For the text-containing cell, return its midpoint in (x, y) coordinate format. 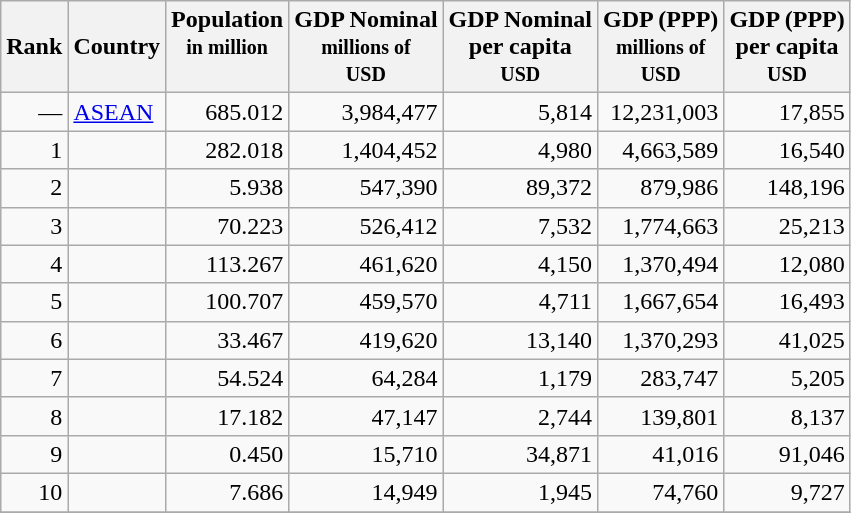
25,213 (787, 226)
1,370,293 (660, 340)
0.450 (228, 454)
5.938 (228, 188)
Populationin million (228, 47)
13,140 (520, 340)
8,137 (787, 416)
1,774,663 (660, 226)
33.467 (228, 340)
100.707 (228, 302)
47,147 (366, 416)
3,984,477 (366, 112)
685.012 (228, 112)
5,205 (787, 378)
2,744 (520, 416)
64,284 (366, 378)
54.524 (228, 378)
5 (34, 302)
1,404,452 (366, 150)
547,390 (366, 188)
91,046 (787, 454)
16,493 (787, 302)
2 (34, 188)
282.018 (228, 150)
9,727 (787, 492)
1,370,494 (660, 264)
74,760 (660, 492)
6 (34, 340)
Country (117, 47)
459,570 (366, 302)
419,620 (366, 340)
879,986 (660, 188)
70.223 (228, 226)
15,710 (366, 454)
9 (34, 454)
12,080 (787, 264)
— (34, 112)
4,711 (520, 302)
16,540 (787, 150)
41,016 (660, 454)
GDP (PPP)millions ofUSD (660, 47)
GDP Nominalmillions ofUSD (366, 47)
17.182 (228, 416)
4,980 (520, 150)
GDP (PPP)per capitaUSD (787, 47)
461,620 (366, 264)
ASEAN (117, 112)
4,663,589 (660, 150)
8 (34, 416)
Rank (34, 47)
89,372 (520, 188)
7 (34, 378)
1,667,654 (660, 302)
1,945 (520, 492)
113.267 (228, 264)
3 (34, 226)
526,412 (366, 226)
148,196 (787, 188)
14,949 (366, 492)
10 (34, 492)
4 (34, 264)
139,801 (660, 416)
7.686 (228, 492)
283,747 (660, 378)
41,025 (787, 340)
4,150 (520, 264)
17,855 (787, 112)
1 (34, 150)
34,871 (520, 454)
1,179 (520, 378)
7,532 (520, 226)
GDP Nominalper capitaUSD (520, 47)
12,231,003 (660, 112)
5,814 (520, 112)
